Search for the cell housing the specified text and yield its [X, Y] center coordinate. 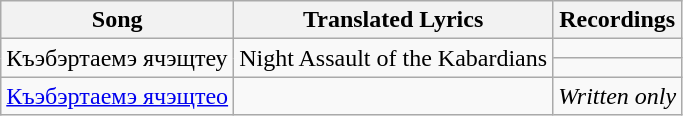
Written only [618, 96]
Къэбэртаемэ ячэщтеу [118, 58]
Translated Lyrics [394, 20]
Къэбэртаемэ ячэщтео [118, 96]
Song [118, 20]
Recordings [618, 20]
Night Assault of the Kabardians [394, 58]
